From the cell containing the given text, extract its center point as [x, y] coordinate. 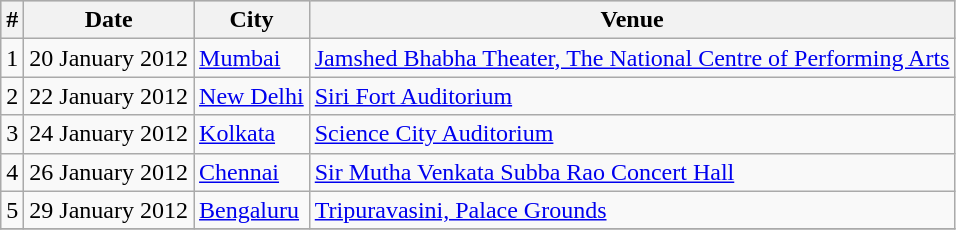
3 [12, 134]
4 [12, 172]
24 January 2012 [109, 134]
Sir Mutha Venkata Subba Rao Concert Hall [632, 172]
20 January 2012 [109, 58]
29 January 2012 [109, 210]
22 January 2012 [109, 96]
Siri Fort Auditorium [632, 96]
City [252, 20]
# [12, 20]
Date [109, 20]
2 [12, 96]
New Delhi [252, 96]
Kolkata [252, 134]
Tripuravasini, Palace Grounds [632, 210]
Science City Auditorium [632, 134]
Mumbai [252, 58]
Chennai [252, 172]
Jamshed Bhabha Theater, The National Centre of Performing Arts [632, 58]
Bengaluru [252, 210]
Venue [632, 20]
1 [12, 58]
5 [12, 210]
26 January 2012 [109, 172]
